Detect which cell encompasses the target text, then output its (X, Y) center coordinate. 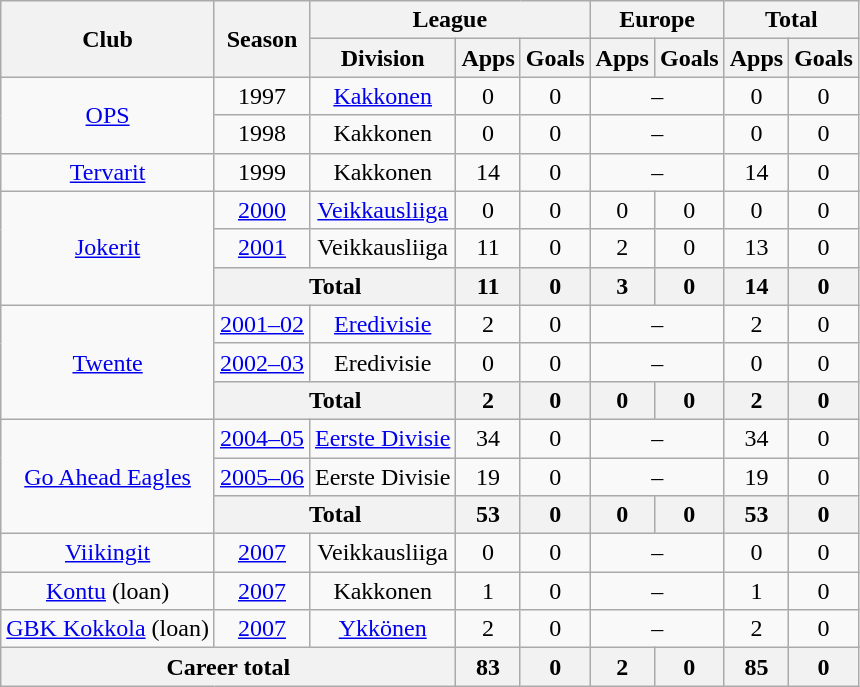
2005–06 (262, 477)
Division (383, 58)
2001 (262, 248)
Kontu (loan) (108, 591)
Twente (108, 362)
2000 (262, 210)
Career total (228, 667)
OPS (108, 115)
2004–05 (262, 438)
3 (622, 286)
Club (108, 39)
1999 (262, 172)
Ykkönen (383, 629)
Tervarit (108, 172)
2002–03 (262, 362)
League (450, 20)
1998 (262, 134)
Viikingit (108, 553)
Jokerit (108, 248)
Season (262, 39)
2001–02 (262, 324)
GBK Kokkola (loan) (108, 629)
Europe (657, 20)
83 (488, 667)
85 (756, 667)
13 (756, 248)
Go Ahead Eagles (108, 476)
1997 (262, 96)
